Extract the [X, Y] coordinate from the center of the cell holding the provided text.  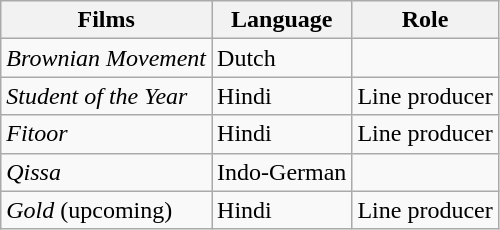
Gold (upcoming) [106, 210]
Fitoor [106, 134]
Language [282, 20]
Student of the Year [106, 96]
Films [106, 20]
Qissa [106, 172]
Role [425, 20]
Indo-German [282, 172]
Dutch [282, 58]
Brownian Movement [106, 58]
